Detect which cell encompasses the target text, then output its [x, y] center coordinate. 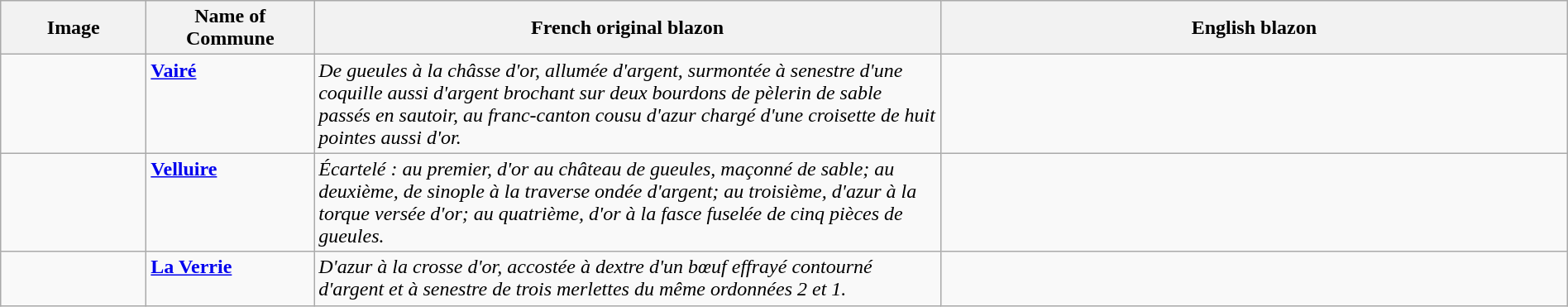
English blazon [1254, 28]
French original blazon [628, 28]
D'azur à la crosse d'or, accostée à dextre d'un bœuf effrayé contourné d'argent et à senestre de trois merlettes du même ordonnées 2 et 1. [628, 278]
Vairé [230, 104]
La Verrie [230, 278]
Image [74, 28]
Velluire [230, 202]
Name of Commune [230, 28]
